Determine the [X, Y] coordinate at the center of the cell enclosing the given text.  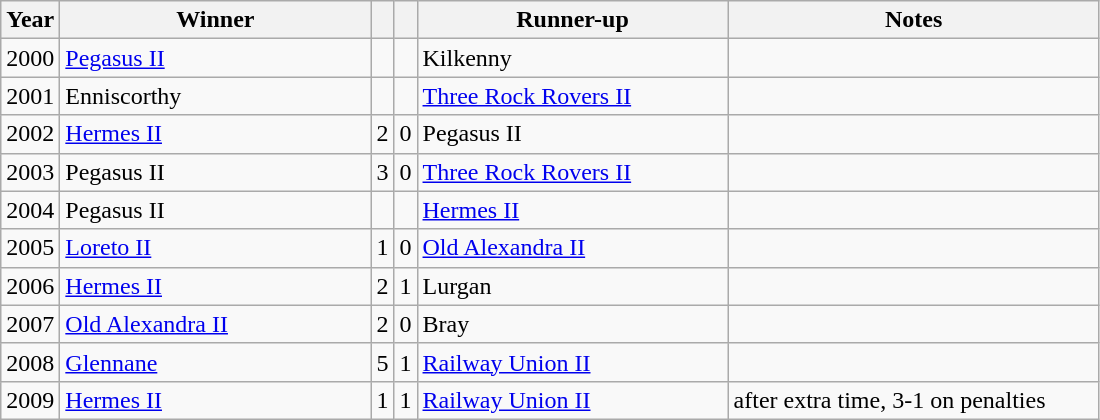
2009 [30, 400]
Kilkenny [572, 58]
3 [382, 172]
Enniscorthy [216, 96]
Loreto II [216, 248]
Notes [914, 20]
2008 [30, 362]
2000 [30, 58]
Lurgan [572, 286]
after extra time, 3-1 on penalties [914, 400]
2001 [30, 96]
Glennane [216, 362]
2003 [30, 172]
2007 [30, 324]
Winner [216, 20]
2004 [30, 210]
Runner-up [572, 20]
2002 [30, 134]
5 [382, 362]
2006 [30, 286]
Year [30, 20]
2005 [30, 248]
Bray [572, 324]
